Pinpoint the cell where the given text exists, returning its (x, y) midpoint coordinate. 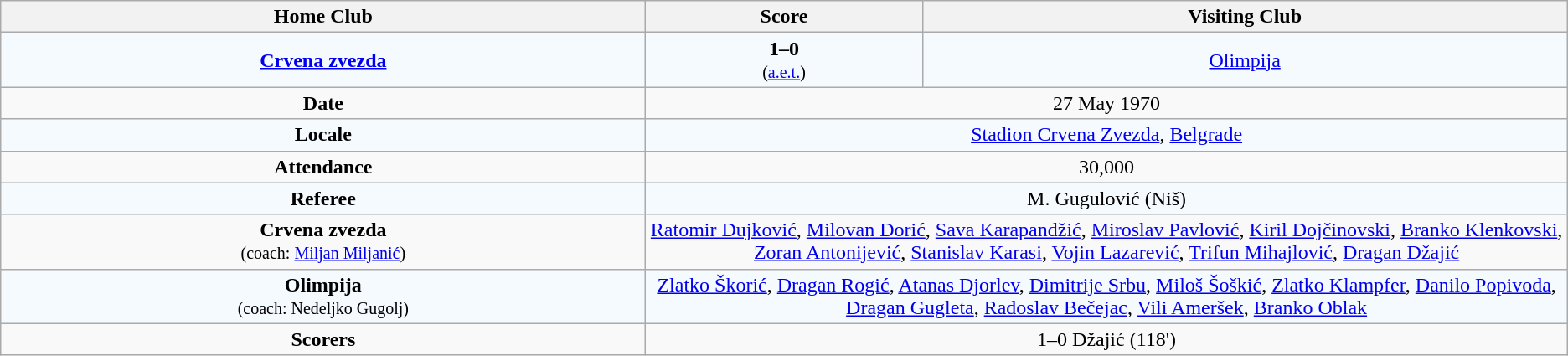
Scorers (323, 339)
Score (784, 17)
Date (323, 103)
1–0(a.e.t.) (784, 60)
Crvena zvezda (323, 60)
Attendance (323, 167)
1–0 Džajić (118') (1106, 339)
Visiting Club (1245, 17)
Home Club (323, 17)
Olimpija(coach: Nedeljko Gugolj) (323, 297)
Referee (323, 199)
Locale (323, 135)
Crvena zvezda(coach: Miljan Miljanić) (323, 241)
30,000 (1106, 167)
Stadion Crvena Zvezda, Belgrade (1106, 135)
27 May 1970 (1106, 103)
Olimpija (1245, 60)
M. Gugulović (Niš) (1106, 199)
